Return [x, y] of the center of cell containing provided text 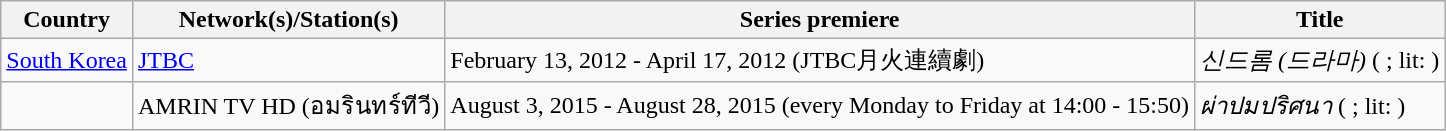
February 13, 2012 - April 17, 2012 (JTBC月火連續劇) [820, 60]
Country [67, 20]
South Korea [67, 60]
JTBC [288, 60]
Title [1319, 20]
ผ่าปมปริศนา ( ; lit: ) [1319, 106]
신드롬 (드라마) ( ; lit: ) [1319, 60]
AMRIN TV HD (อมรินทร์ทีวี) [288, 106]
August 3, 2015 - August 28, 2015 (every Monday to Friday at 14:00 - 15:50) [820, 106]
Series premiere [820, 20]
Network(s)/Station(s) [288, 20]
